Pinpoint the cell where the given text exists, returning its [x, y] midpoint coordinate. 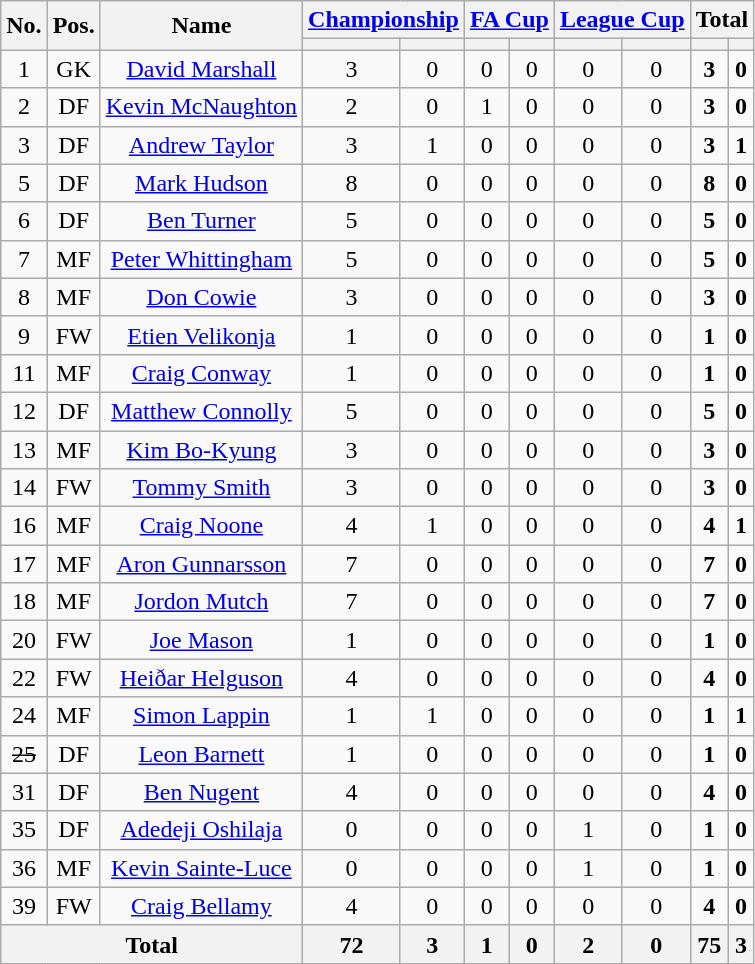
Peter Whittingham [201, 259]
18 [24, 602]
Andrew Taylor [201, 145]
36 [24, 868]
Joe Mason [201, 640]
22 [24, 678]
17 [24, 564]
Kevin McNaughton [201, 107]
Heiðar Helguson [201, 678]
16 [24, 526]
GK [74, 69]
24 [24, 716]
Don Cowie [201, 297]
14 [24, 488]
Jordon Mutch [201, 602]
12 [24, 411]
Tommy Smith [201, 488]
13 [24, 449]
Championship [384, 20]
Ben Turner [201, 221]
20 [24, 640]
Ben Nugent [201, 792]
9 [24, 335]
11 [24, 373]
Craig Bellamy [201, 906]
Craig Conway [201, 373]
FA Cup [509, 20]
Matthew Connolly [201, 411]
75 [709, 944]
League Cup [622, 20]
Etien Velikonja [201, 335]
Pos. [74, 26]
Name [201, 26]
No. [24, 26]
Simon Lappin [201, 716]
David Marshall [201, 69]
6 [24, 221]
31 [24, 792]
72 [352, 944]
Mark Hudson [201, 183]
35 [24, 830]
Craig Noone [201, 526]
Kim Bo-Kyung [201, 449]
39 [24, 906]
Aron Gunnarsson [201, 564]
25 [24, 754]
Kevin Sainte-Luce [201, 868]
Leon Barnett [201, 754]
Adedeji Oshilaja [201, 830]
